From the cell containing the given text, extract its center point as [X, Y] coordinate. 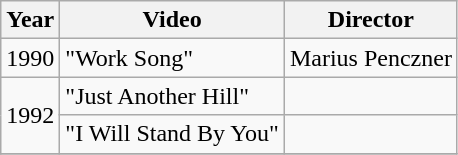
Marius Penczner [370, 58]
1992 [30, 115]
Year [30, 20]
1990 [30, 58]
Director [370, 20]
"Just Another Hill" [172, 96]
"Work Song" [172, 58]
Video [172, 20]
"I Will Stand By You" [172, 134]
